For the text-containing cell, return its midpoint in [x, y] coordinate format. 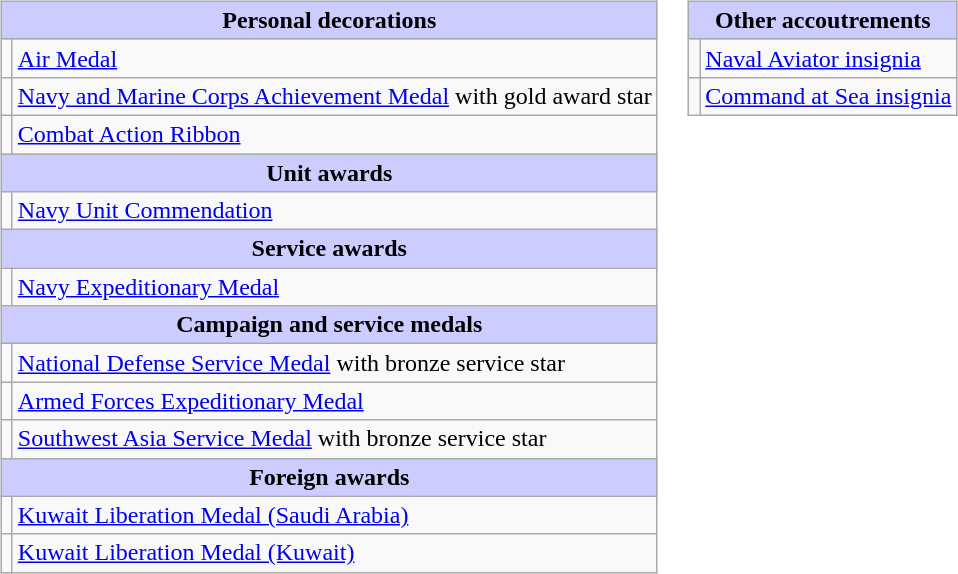
Foreign awards [329, 477]
Service awards [329, 249]
Unit awards [329, 173]
Kuwait Liberation Medal (Saudi Arabia) [334, 515]
Navy Expeditionary Medal [334, 287]
Personal decorations [329, 20]
Armed Forces Expeditionary Medal [334, 401]
Southwest Asia Service Medal with bronze service star [334, 439]
Campaign and service medals [329, 325]
Air Medal [334, 58]
Combat Action Ribbon [334, 134]
Navy and Marine Corps Achievement Medal with gold award star [334, 96]
National Defense Service Medal with bronze service star [334, 363]
Navy Unit Commendation [334, 211]
Kuwait Liberation Medal (Kuwait) [334, 553]
Naval Aviator insignia [828, 58]
Other accoutrements [823, 20]
Command at Sea insignia [828, 96]
